Capture the cell that displays the provided text and extract its (x, y) central coordinate. 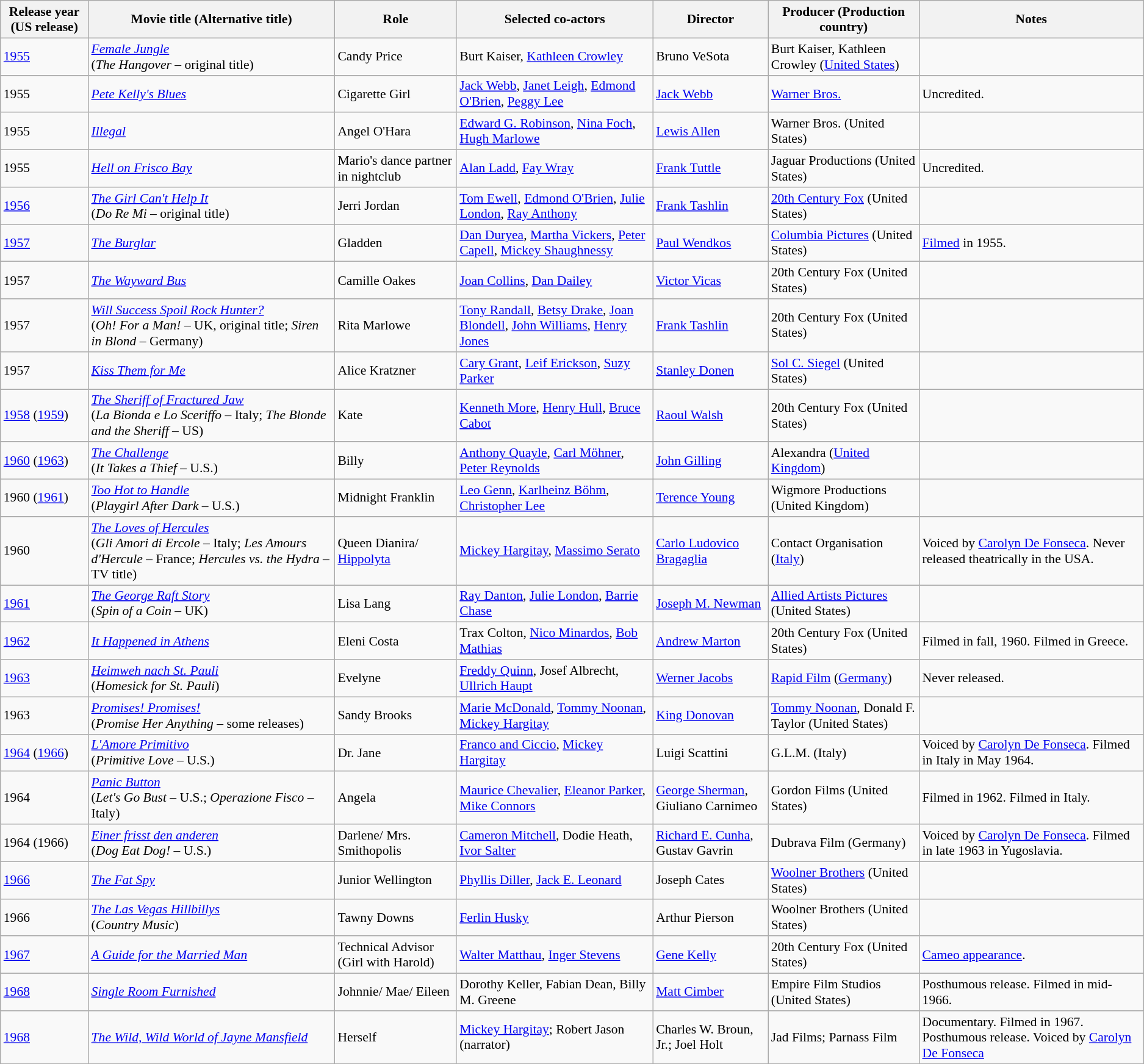
The Sheriff of Fractured Jaw(La Bionda e Lo Sceriffo – Italy; The Blonde and the Sheriff – US) (212, 416)
Single Room Furnished (212, 992)
Female Jungle(The Hangover – original title) (212, 56)
Carlo Ludovico Bragaglia (710, 551)
Jerri Jordan (395, 206)
Eleni Costa (395, 641)
Frank Tuttle (710, 168)
Freddy Quinn, Josef Albrecht, Ullrich Haupt (555, 678)
Leo Genn, Karlheinz Böhm, Christopher Lee (555, 498)
Movie title (Alternative title) (212, 20)
Gene Kelly (710, 955)
Dorothy Keller, Fabian Dean, Billy M. Greene (555, 992)
Role (395, 20)
Billy (395, 461)
Mickey Hargitay, Massimo Serato (555, 551)
Filmed in fall, 1960. Filmed in Greece. (1031, 641)
Tony Randall, Betsy Drake, Joan Blondell, John Williams, Henry Jones (555, 326)
Ray Danton, Julie London, Barrie Chase (555, 604)
Cary Grant, Leif Erickson, Suzy Parker (555, 371)
The Las Vegas Hillbillys(Country Music) (212, 918)
Werner Jacobs (710, 678)
Tommy Noonan, Donald F. Taylor (United States) (844, 715)
Warner Bros. (United States) (844, 132)
Lisa Lang (395, 604)
Rita Marlowe (395, 326)
Ferlin Husky (555, 918)
Tom Ewell, Edmond O'Brien, Julie London, Ray Anthony (555, 206)
Stanley Donen (710, 371)
Marie McDonald, Tommy Noonan, Mickey Hargitay (555, 715)
Trax Colton, Nico Minardos, Bob Mathias (555, 641)
Joan Collins, Dan Dailey (555, 281)
1967 (45, 955)
Darlene/ Mrs. Smithopolis (395, 843)
Director (710, 20)
Alan Ladd, Fay Wray (555, 168)
Dan Duryea, Martha Vickers, Peter Capell, Mickey Shaughnessy (555, 243)
1962 (45, 641)
Johnnie/ Mae/ Eileen (395, 992)
Voiced by Carolyn De Fonseca. Never released theatrically in the USA. (1031, 551)
Pete Kelly's Blues (212, 94)
Gordon Films (United States) (844, 798)
Jad Films; Parnass Film (844, 1037)
Contact Organisation (Italy) (844, 551)
1958 (1959) (45, 416)
Will Success Spoil Rock Hunter?(Oh! For a Man! – UK, original title; Siren in Blond – Germany) (212, 326)
Voiced by Carolyn De Fonseca. Filmed in late 1963 in Yugoslavia. (1031, 843)
It Happened in Athens (212, 641)
Sol C. Siegel (United States) (844, 371)
Panic Button(Let's Go Bust – U.S.; Operazione Fisco – Italy) (212, 798)
Cameo appearance. (1031, 955)
Kate (395, 416)
Jaguar Productions (United States) (844, 168)
Dubrava Film (Germany) (844, 843)
Midnight Franklin (395, 498)
Cigarette Girl (395, 94)
George Sherman, Giuliano Carnimeo (710, 798)
Mickey Hargitay; Robert Jason (narrator) (555, 1037)
Angel O'Hara (395, 132)
Herself (395, 1037)
Evelyne (395, 678)
Jack Webb, Janet Leigh, Edmond O'Brien, Peggy Lee (555, 94)
G.L.M. (Italy) (844, 753)
Franco and Ciccio, Mickey Hargitay (555, 753)
Illegal (212, 132)
Hell on Frisco Bay (212, 168)
The Burglar (212, 243)
Edward G. Robinson, Nina Foch, Hugh Marlowe (555, 132)
Filmed in 1962. Filmed in Italy. (1031, 798)
Walter Matthau, Inger Stevens (555, 955)
Filmed in 1955. (1031, 243)
Heimweh nach St. Pauli(Homesick for St. Pauli) (212, 678)
Kiss Them for Me (212, 371)
Maurice Chevalier, Eleanor Parker, Mike Connors (555, 798)
Andrew Marton (710, 641)
Too Hot to Handle(Playgirl After Dark – U.S.) (212, 498)
Columbia Pictures (United States) (844, 243)
The Loves of Hercules(Gli Amori di Ercole – Italy; Les Amours d'Hercule – France; Hercules vs. the Hydra – TV title) (212, 551)
The Challenge(It Takes a Thief – U.S.) (212, 461)
Mario's dance partner in nightclub (395, 168)
Anthony Quayle, Carl Möhner, Peter Reynolds (555, 461)
1960 (45, 551)
Bruno VeSota (710, 56)
Tawny Downs (395, 918)
Angela (395, 798)
Alice Kratzner (395, 371)
Matt Cimber (710, 992)
The Wild, Wild World of Jayne Mansfield (212, 1037)
Posthumous release. Filmed in mid-1966. (1031, 992)
Charles W. Broun, Jr.; Joel Holt (710, 1037)
Empire Film Studios (United States) (844, 992)
Dr. Jane (395, 753)
Allied Artists Pictures (United States) (844, 604)
Raoul Walsh (710, 416)
Burt Kaiser, Kathleen Crowley (555, 56)
Luigi Scattini (710, 753)
Camille Oakes (395, 281)
1956 (45, 206)
Release year (US release) (45, 20)
Gladden (395, 243)
Rapid Film (Germany) (844, 678)
Paul Wendkos (710, 243)
Joseph Cates (710, 880)
King Donovan (710, 715)
Phyllis Diller, Jack E. Leonard (555, 880)
Selected co-actors (555, 20)
Jack Webb (710, 94)
John Gilling (710, 461)
Kenneth More, Henry Hull, Bruce Cabot (555, 416)
Sandy Brooks (395, 715)
Documentary. Filmed in 1967. Posthumous release. Voiced by Carolyn De Fonseca (1031, 1037)
Alexandra (United Kingdom) (844, 461)
Wigmore Productions (United Kingdom) (844, 498)
Joseph M. Newman (710, 604)
Notes (1031, 20)
Queen Dianira/ Hippolyta (395, 551)
Technical Advisor (Girl with Harold) (395, 955)
Warner Bros. (844, 94)
Einer frisst den anderen(Dog Eat Dog! – U.S.) (212, 843)
Candy Price (395, 56)
The George Raft Story(Spin of a Coin – UK) (212, 604)
Promises! Promises!(Promise Her Anything – some releases) (212, 715)
The Fat Spy (212, 880)
Victor Vicas (710, 281)
1964 (45, 798)
Terence Young (710, 498)
Burt Kaiser, Kathleen Crowley (United States) (844, 56)
L'Amore Primitivo(Primitive Love – U.S.) (212, 753)
Lewis Allen (710, 132)
Cameron Mitchell, Dodie Heath, Ivor Salter (555, 843)
The Girl Can't Help It(Do Re Mi – original title) (212, 206)
1961 (45, 604)
Richard E. Cunha, Gustav Gavrin (710, 843)
Voiced by Carolyn De Fonseca. Filmed in Italy in May 1964. (1031, 753)
Never released. (1031, 678)
Junior Wellington (395, 880)
Arthur Pierson (710, 918)
1960 (1963) (45, 461)
A Guide for the Married Man (212, 955)
1960 (1961) (45, 498)
The Wayward Bus (212, 281)
Producer (Production country) (844, 20)
